Output the (X, Y) coordinate of the center of the cell containing the given text.  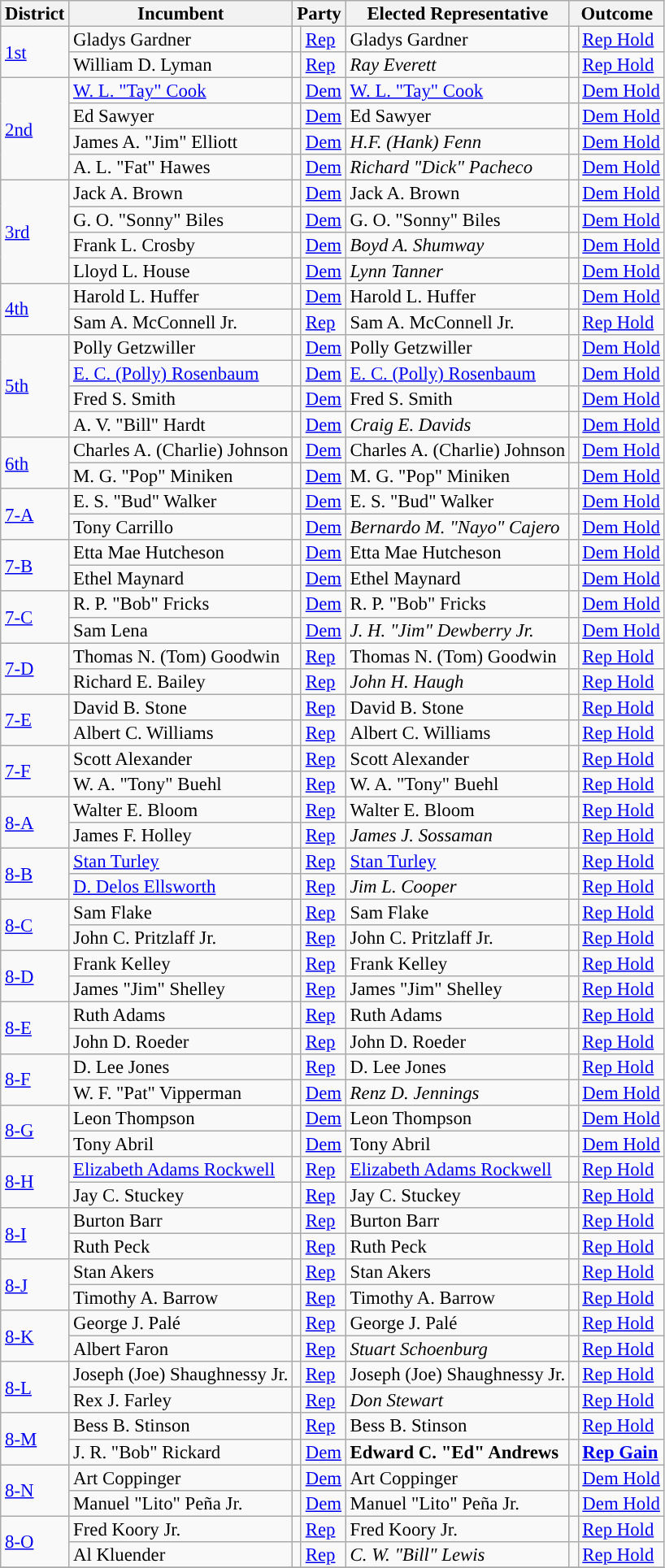
Richard E. Bailey (180, 681)
8-J (35, 1284)
8-H (35, 1182)
Incumbent (180, 14)
James A. "Jim" Elliott (180, 142)
Party (319, 14)
James F. Holley (180, 836)
4th (35, 309)
1st (35, 52)
J. R. "Bob" Rickard (180, 1452)
Stuart Schoenburg (457, 1349)
Rep Gain (621, 1452)
Frank L. Crosby (180, 245)
8-L (35, 1387)
James J. Sossaman (457, 836)
8-F (35, 1079)
Don Stewart (457, 1401)
7-F (35, 771)
A. L. "Fat" Hawes (180, 167)
8-M (35, 1439)
Al Kluender (180, 1555)
7-D (35, 668)
Lloyd L. House (180, 271)
Tony Carrillo (180, 528)
Outcome (616, 14)
8-A (35, 823)
Boyd A. Shumway (457, 245)
D. Delos Ellsworth (180, 887)
8-C (35, 925)
William D. Lyman (180, 65)
Craig E. Davids (457, 424)
W. F. "Pat" Vipperman (180, 1092)
Renz D. Jennings (457, 1092)
8-N (35, 1491)
Richard "Dick" Pacheco (457, 167)
7-E (35, 720)
Edward C. "Ed" Andrews (457, 1452)
8-B (35, 875)
Lynn Tanner (457, 271)
C. W. "Bill" Lewis (457, 1555)
6th (35, 463)
7-B (35, 566)
Elected Representative (457, 14)
J. H. "Jim" Dewberry Jr. (457, 630)
3rd (35, 232)
District (35, 14)
7-C (35, 618)
5th (35, 386)
Albert Faron (180, 1349)
Sam Lena (180, 630)
Rex J. Farley (180, 1401)
8-K (35, 1336)
8-D (35, 977)
8-I (35, 1234)
2nd (35, 129)
7-A (35, 514)
8-O (35, 1541)
Ray Everett (457, 65)
Bernardo M. "Nayo" Cajero (457, 528)
8-E (35, 1027)
A. V. "Bill" Hardt (180, 424)
H.F. (Hank) Fenn (457, 142)
8-G (35, 1130)
John H. Haugh (457, 681)
Jim L. Cooper (457, 887)
